Detect which cell encompasses the target text, then output its [x, y] center coordinate. 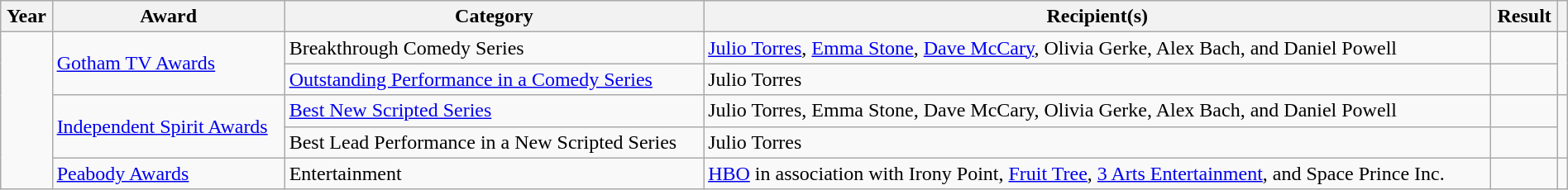
Outstanding Performance in a Comedy Series [494, 79]
Best New Scripted Series [494, 111]
Recipient(s) [1097, 17]
HBO in association with Irony Point, Fruit Tree, 3 Arts Entertainment, and Space Prince Inc. [1097, 173]
Peabody Awards [169, 173]
Category [494, 17]
Breakthrough Comedy Series [494, 48]
Independent Spirit Awards [169, 126]
Result [1525, 17]
Best Lead Performance in a New Scripted Series [494, 142]
Award [169, 17]
Gotham TV Awards [169, 64]
Year [26, 17]
Entertainment [494, 173]
